From the cell containing the given text, extract its center point as (X, Y) coordinate. 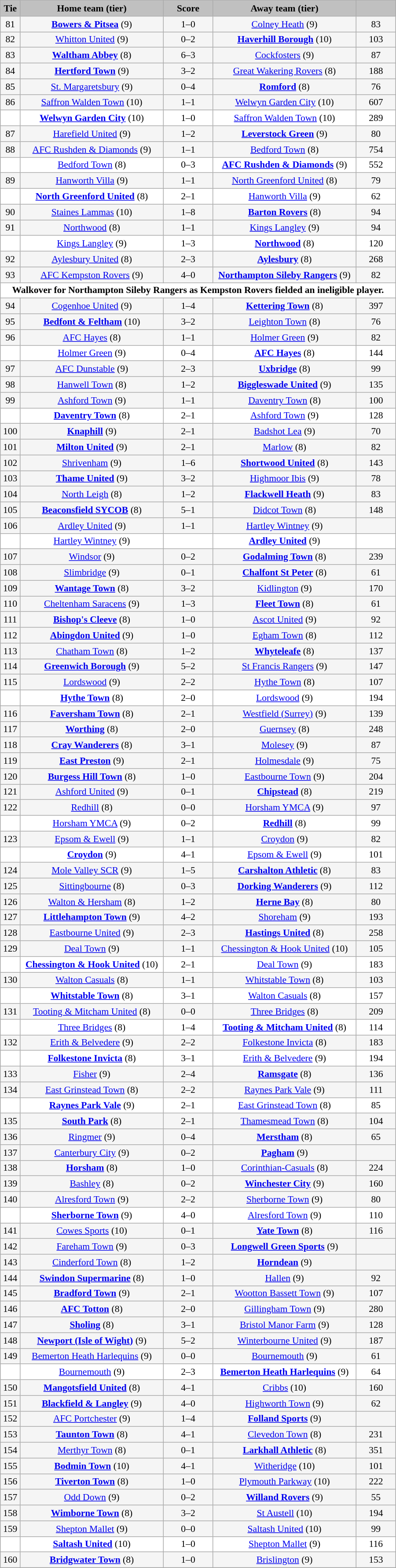
123 (11, 839)
Abingdon United (9) (92, 635)
754 (376, 150)
Hallen (9) (285, 1278)
Chipstead (8) (285, 792)
Kettering Town (8) (285, 306)
145 (11, 1293)
Burgess Hill Town (8) (92, 777)
Knaphill (9) (92, 432)
108 (11, 573)
Littlehampton Town (9) (92, 917)
Aylesbury United (8) (92, 259)
65 (376, 1137)
Walkover for Northampton Sileby Rangers as Kempston Rovers fielded an ineligible player. (198, 290)
155 (11, 1466)
East Preston (9) (92, 761)
Whitton United (9) (92, 40)
Chatham Town (8) (92, 651)
Holmesdale (9) (285, 761)
55 (376, 1498)
Ramsgate (8) (285, 1074)
Bowers & Pitsea (9) (92, 24)
125 (11, 886)
Ascot United (9) (285, 620)
134 (11, 1090)
1–6 (188, 463)
1–5 (188, 871)
Tiverton Town (8) (92, 1482)
130 (11, 980)
607 (376, 103)
89 (11, 181)
Mangotsfield United (8) (92, 1388)
Fleet Town (8) (285, 604)
2–4 (188, 1074)
98 (11, 385)
188 (376, 71)
126 (11, 902)
Slimbridge (9) (92, 573)
Longwell Green Sports (9) (285, 1247)
Odd Down (9) (92, 1498)
Merstham (8) (285, 1137)
Cowes Sports (10) (92, 1231)
Fisher (9) (92, 1074)
268 (376, 259)
88 (11, 150)
Sittingbourne (8) (92, 886)
Uxbridge (8) (285, 369)
Herne Bay (8) (285, 902)
Romford (8) (285, 87)
93 (11, 275)
Cray Wanderers (8) (92, 745)
Shoreham (9) (285, 917)
Cockfosters (9) (285, 55)
Marlow (8) (285, 447)
Bridgwater Town (8) (92, 1560)
4–2 (188, 917)
Winchester City (9) (285, 1184)
239 (376, 557)
Mole Valley SCR (9) (92, 871)
154 (11, 1451)
Brislington (9) (285, 1560)
84 (11, 71)
Westfield (Surrey) (9) (285, 714)
Wootton Bassett Town (9) (285, 1293)
219 (376, 792)
North Leigh (8) (92, 495)
280 (376, 1309)
Swindon Supermarine (8) (92, 1278)
193 (376, 917)
AFC Totton (8) (92, 1309)
119 (11, 761)
552 (376, 165)
Thamesmead Town (8) (285, 1121)
204 (376, 777)
Willand Rovers (9) (285, 1498)
Highworth Town (9) (285, 1403)
86 (11, 103)
Clevedon Town (8) (285, 1435)
248 (376, 729)
Canterbury City (9) (92, 1153)
Witheridge (10) (285, 1466)
Bradford Town (9) (92, 1293)
Horndean (9) (285, 1262)
152 (11, 1419)
113 (11, 651)
Walton & Hersham (8) (92, 902)
Bashley (8) (92, 1184)
Leverstock Green (9) (285, 134)
Windsor (9) (92, 557)
106 (11, 526)
St Austell (10) (285, 1513)
90 (11, 212)
Chalfont St Peter (8) (285, 573)
141 (11, 1231)
Whyteleafe (8) (285, 651)
Sholing (8) (92, 1325)
Shortwood United (8) (285, 463)
Corinthian-Casuals (8) (285, 1168)
109 (11, 588)
Bristol Manor Farm (9) (285, 1325)
224 (376, 1168)
Aylesbury (8) (285, 259)
Badshot Lea (9) (285, 432)
138 (11, 1168)
Shrivenham (9) (92, 463)
Wantage Town (8) (92, 588)
Staines Lammas (10) (92, 212)
258 (376, 933)
AFC Dunstable (9) (92, 369)
Worthing (8) (92, 729)
78 (376, 479)
Folland Sports (9) (285, 1419)
1–8 (188, 212)
222 (376, 1482)
St. Margaretsbury (9) (92, 87)
397 (376, 306)
Bishop's Cleeve (8) (92, 620)
158 (11, 1513)
Barton Rovers (8) (285, 212)
Guernsey (8) (285, 729)
Kidlington (9) (285, 588)
64 (376, 1372)
Larkhall Athletic (8) (285, 1451)
132 (11, 1043)
Haverhill Borough (10) (285, 40)
159 (11, 1529)
102 (11, 463)
Molesey (9) (285, 745)
91 (11, 228)
Hertford Town (9) (92, 71)
150 (11, 1388)
Bodmin Town (10) (92, 1466)
118 (11, 745)
Pagham (9) (285, 1153)
95 (11, 322)
Merthyr Town (8) (92, 1451)
Harefield United (9) (92, 134)
Eastbourne United (9) (92, 933)
AFC Portchester (9) (92, 1419)
81 (11, 24)
Highmoor Ibis (9) (285, 479)
Cribbs (10) (285, 1388)
156 (11, 1482)
Bedfont & Feltham (10) (92, 322)
127 (11, 917)
Horsham (8) (92, 1168)
351 (376, 1451)
142 (11, 1247)
133 (11, 1074)
Egham Town (8) (285, 635)
Plymouth Parkway (10) (285, 1482)
129 (11, 949)
Flackwell Heath (9) (285, 495)
140 (11, 1200)
Hastings United (8) (285, 933)
Great Wakering Rovers (8) (285, 71)
Yate Town (8) (285, 1231)
187 (376, 1341)
146 (11, 1309)
70 (376, 432)
AFC Kempston Rovers (9) (92, 275)
Tie (11, 8)
Cheltenham Saracens (9) (92, 604)
Leighton Town (8) (285, 322)
117 (11, 729)
Thame United (9) (92, 479)
Godalming Town (8) (285, 557)
231 (376, 1435)
131 (11, 1011)
Milton United (9) (92, 447)
Hanwell Town (8) (92, 385)
Colney Heath (9) (285, 24)
170 (376, 588)
Eastbourne Town (9) (285, 777)
Didcot Town (8) (285, 510)
Taunton Town (8) (92, 1435)
124 (11, 871)
Gillingham Town (9) (285, 1309)
115 (11, 682)
151 (11, 1403)
Newport (Isle of Wight) (9) (92, 1341)
96 (11, 337)
St Francis Rangers (9) (285, 667)
75 (376, 761)
Greenwich Borough (9) (92, 667)
Northampton Sileby Rangers (9) (285, 275)
Home team (tier) (92, 8)
Winterbourne United (9) (285, 1341)
121 (11, 792)
Beaconsfield SYCOB (8) (92, 510)
Ringmer (9) (92, 1137)
122 (11, 808)
Cinderford Town (8) (92, 1262)
6–3 (188, 55)
209 (376, 1011)
South Park (8) (92, 1121)
5–1 (188, 510)
Biggleswade United (9) (285, 385)
Fareham Town (9) (92, 1247)
Cogenhoe United (9) (92, 306)
Wimborne Town (8) (92, 1513)
Dorking Wanderers (9) (285, 886)
Waltham Abbey (8) (92, 55)
Away team (tier) (285, 8)
Ashford United (9) (92, 792)
79 (376, 181)
Faversham Town (8) (92, 714)
Carshalton Athletic (8) (285, 871)
Score (188, 8)
149 (11, 1356)
Blackfield & Langley (9) (92, 1403)
289 (376, 118)
